Find where the given text appears and provide that cell's center as (x, y) coordinate. 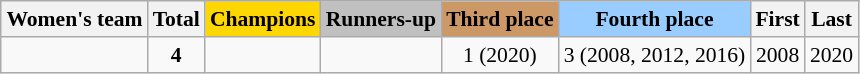
Champions (263, 19)
1 (2020) (500, 55)
Women's team (74, 19)
Third place (500, 19)
Fourth place (655, 19)
Runners-up (381, 19)
2020 (832, 55)
Last (832, 19)
4 (176, 55)
First (777, 19)
2008 (777, 55)
Total (176, 19)
3 (2008, 2012, 2016) (655, 55)
